For the text-containing cell, return its midpoint in [X, Y] coordinate format. 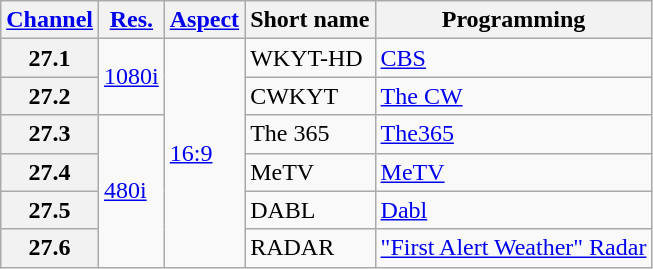
27.5 [50, 210]
The 365 [310, 134]
1080i [132, 77]
Short name [310, 20]
Res. [132, 20]
CBS [514, 58]
16:9 [204, 153]
27.4 [50, 172]
27.1 [50, 58]
Aspect [204, 20]
The CW [514, 96]
Channel [50, 20]
DABL [310, 210]
480i [132, 191]
The365 [514, 134]
27.3 [50, 134]
Programming [514, 20]
RADAR [310, 248]
"First Alert Weather" Radar [514, 248]
27.2 [50, 96]
WKYT-HD [310, 58]
CWKYT [310, 96]
27.6 [50, 248]
Dabl [514, 210]
